From the cell containing the given text, extract its center point as [x, y] coordinate. 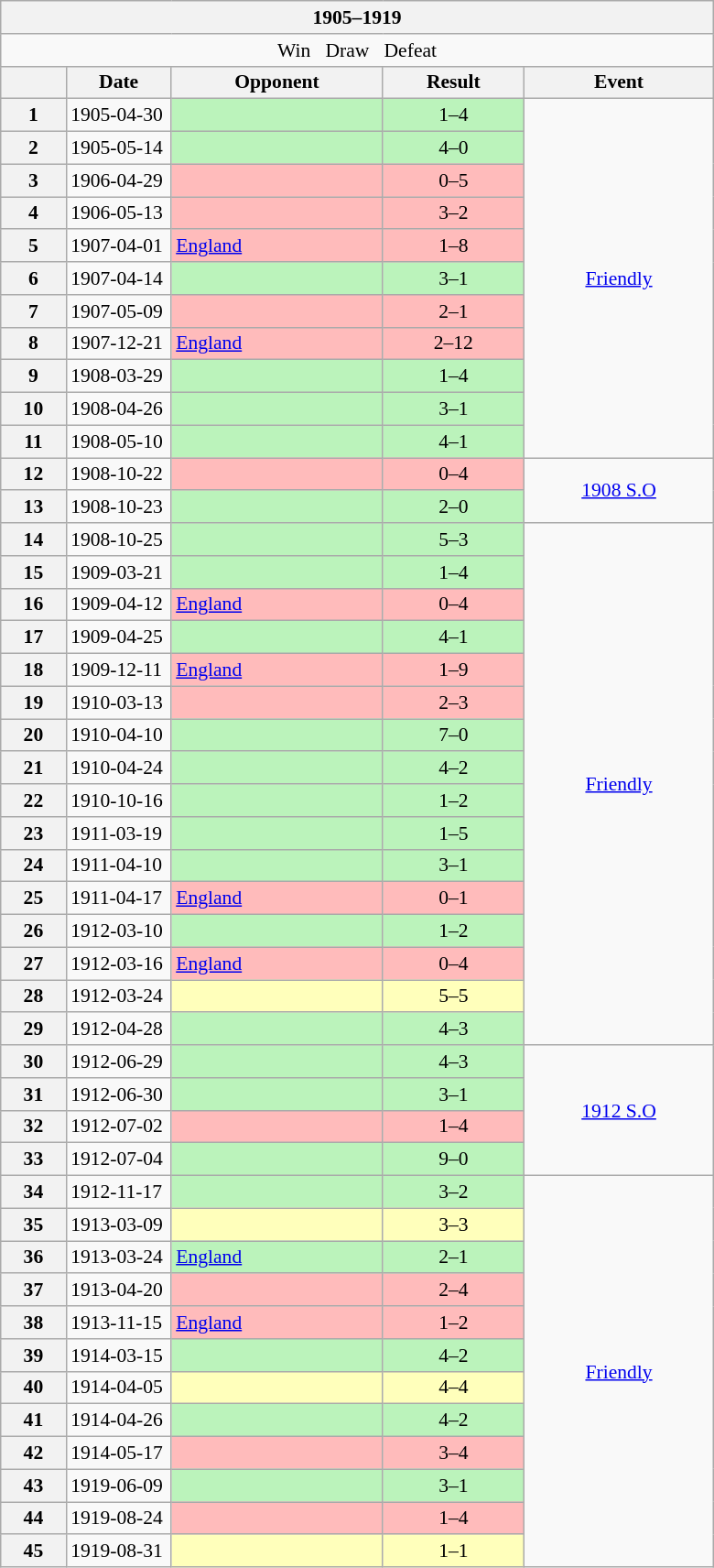
1911-04-17 [119, 898]
1912-04-28 [119, 1029]
1908 S.O [619, 491]
35 [33, 1225]
1908-10-25 [119, 539]
2–3 [454, 702]
1909-04-25 [119, 637]
1908-10-23 [119, 507]
1906-05-13 [119, 213]
1912-11-17 [119, 1192]
24 [33, 866]
Win Draw Defeat [357, 50]
37 [33, 1290]
4–4 [454, 1388]
1910-10-16 [119, 800]
38 [33, 1323]
1905-05-14 [119, 148]
4–0 [454, 148]
34 [33, 1192]
16 [33, 604]
1907-05-09 [119, 311]
12 [33, 474]
33 [33, 1160]
1907-04-01 [119, 246]
1909-03-21 [119, 572]
1908-10-22 [119, 474]
10 [33, 409]
44 [33, 1519]
1913-04-20 [119, 1290]
1914-05-17 [119, 1454]
3 [33, 180]
1912-03-16 [119, 964]
9–0 [454, 1160]
5–5 [454, 996]
40 [33, 1388]
1913-11-15 [119, 1323]
30 [33, 1062]
5–3 [454, 539]
1912-03-24 [119, 996]
1–9 [454, 670]
17 [33, 637]
0–1 [454, 898]
1–1 [454, 1552]
1919-08-31 [119, 1552]
45 [33, 1552]
6 [33, 278]
1908-04-26 [119, 409]
2–0 [454, 507]
1910-03-13 [119, 702]
11 [33, 441]
1913-03-09 [119, 1225]
1914-04-05 [119, 1388]
4 [33, 213]
1907-04-14 [119, 278]
22 [33, 800]
Date [119, 82]
2–12 [454, 343]
39 [33, 1356]
25 [33, 898]
1906-04-29 [119, 180]
0–5 [454, 180]
1919-06-09 [119, 1486]
2–4 [454, 1290]
1910-04-10 [119, 735]
19 [33, 702]
1905–1919 [357, 17]
3–4 [454, 1454]
1912-07-04 [119, 1160]
1909-04-12 [119, 604]
13 [33, 507]
1910-04-24 [119, 768]
1919-08-24 [119, 1519]
1905-04-30 [119, 115]
29 [33, 1029]
27 [33, 964]
1 [33, 115]
3–3 [454, 1225]
15 [33, 572]
1912-03-10 [119, 931]
1908-05-10 [119, 441]
31 [33, 1094]
Event [619, 82]
1912 S.O [619, 1110]
32 [33, 1127]
1908-03-29 [119, 376]
43 [33, 1486]
18 [33, 670]
20 [33, 735]
28 [33, 996]
41 [33, 1421]
1914-03-15 [119, 1356]
8 [33, 343]
1907-12-21 [119, 343]
2 [33, 148]
1914-04-26 [119, 1421]
14 [33, 539]
26 [33, 931]
42 [33, 1454]
5 [33, 246]
1–5 [454, 833]
7 [33, 311]
7–0 [454, 735]
21 [33, 768]
1912-06-30 [119, 1094]
1911-03-19 [119, 833]
36 [33, 1258]
1912-07-02 [119, 1127]
9 [33, 376]
1913-03-24 [119, 1258]
1909-12-11 [119, 670]
Opponent [276, 82]
1–8 [454, 246]
1911-04-10 [119, 866]
1912-06-29 [119, 1062]
Result [454, 82]
23 [33, 833]
